Pinpoint the cell where the given text exists, returning its [x, y] midpoint coordinate. 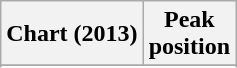
Chart (2013) [72, 34]
Peakposition [189, 34]
